Locate the cell with the specified text and output its (X, Y) center coordinate. 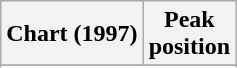
Chart (1997) (72, 34)
Peakposition (189, 34)
